Search for the cell housing the specified text and yield its (x, y) center coordinate. 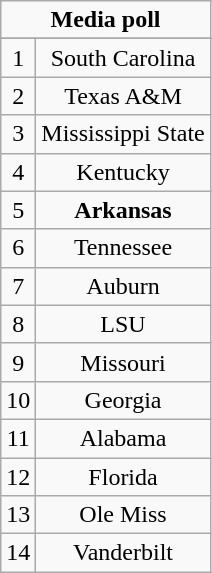
14 (18, 553)
Missouri (123, 362)
Tennessee (123, 248)
Auburn (123, 286)
Texas A&M (123, 96)
1 (18, 58)
10 (18, 400)
Florida (123, 477)
Ole Miss (123, 515)
11 (18, 438)
Arkansas (123, 210)
Mississippi State (123, 134)
8 (18, 324)
5 (18, 210)
Vanderbilt (123, 553)
Alabama (123, 438)
Kentucky (123, 172)
LSU (123, 324)
12 (18, 477)
Media poll (106, 20)
9 (18, 362)
6 (18, 248)
South Carolina (123, 58)
13 (18, 515)
4 (18, 172)
Georgia (123, 400)
7 (18, 286)
2 (18, 96)
3 (18, 134)
